Locate the cell with the specified text and output its [X, Y] center coordinate. 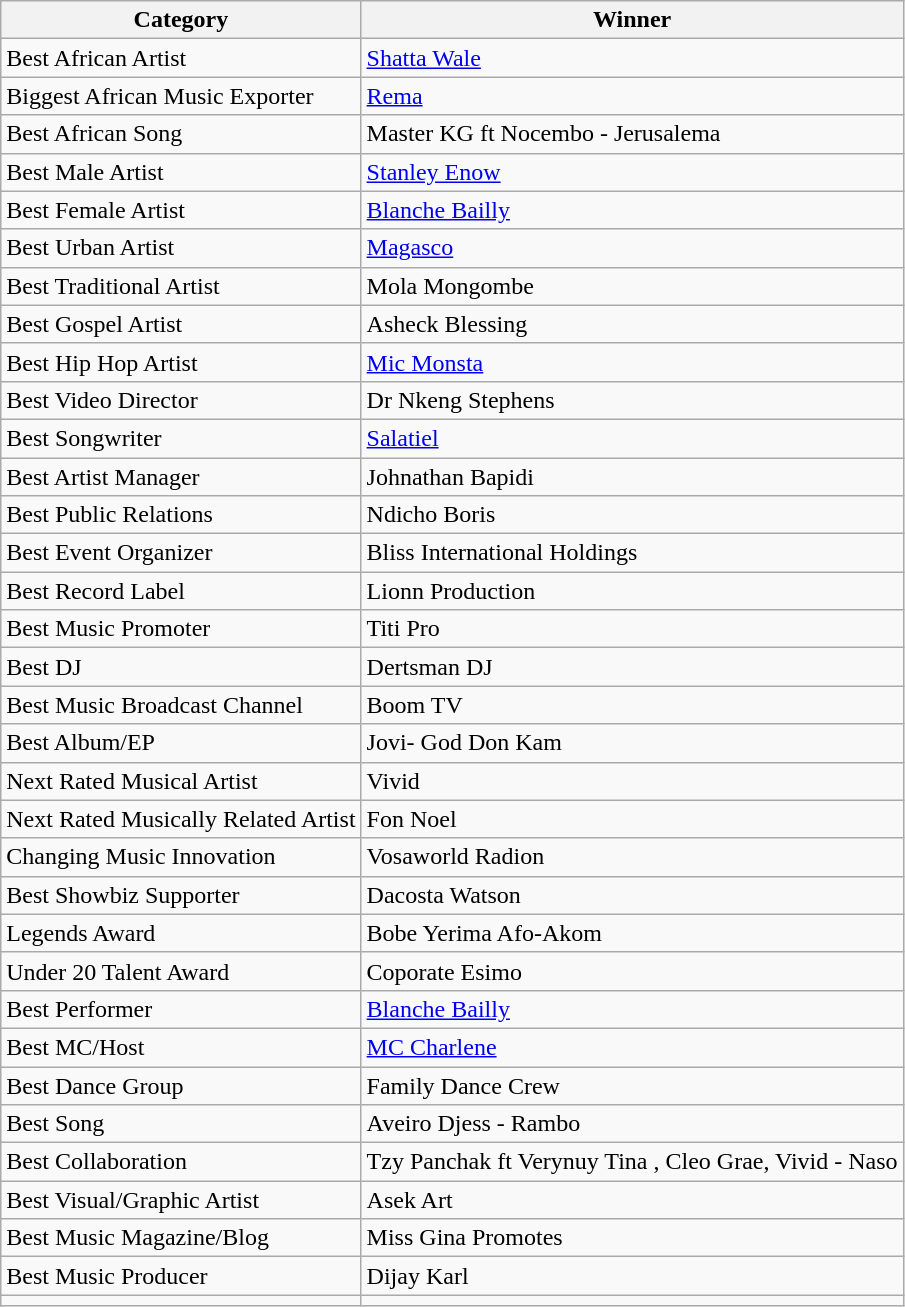
Jovi- God Don Kam [632, 743]
Best Female Artist [181, 210]
Asheck Blessing [632, 324]
Family Dance Crew [632, 1085]
Stanley Enow [632, 172]
Boom TV [632, 705]
Lionn Production [632, 591]
Dacosta Watson [632, 895]
Miss Gina Promotes [632, 1238]
Best Visual/Graphic Artist [181, 1200]
Winner [632, 20]
Best Album/EP [181, 743]
Best DJ [181, 667]
MC Charlene [632, 1047]
Magasco [632, 248]
Best Music Producer [181, 1276]
Bliss International Holdings [632, 553]
Vivid [632, 781]
Bobe Yerima Afo-Akom [632, 933]
Biggest African Music Exporter [181, 96]
Best Performer [181, 1009]
Dijay Karl [632, 1276]
Best Gospel Artist [181, 324]
Best Hip Hop Artist [181, 362]
Changing Music Innovation [181, 857]
Next Rated Musically Related Artist [181, 819]
Best Artist Manager [181, 477]
Rema [632, 96]
Best African Artist [181, 58]
Best Music Promoter [181, 629]
Best Event Organizer [181, 553]
Mola Mongombe [632, 286]
Coporate Esimo [632, 971]
Asek Art [632, 1200]
Best Showbiz Supporter [181, 895]
Best MC/Host [181, 1047]
Best Urban Artist [181, 248]
Salatiel [632, 438]
Best Male Artist [181, 172]
Best Traditional Artist [181, 286]
Shatta Wale [632, 58]
Master KG ft Nocembo - Jerusalema [632, 134]
Best Public Relations [181, 515]
Best Dance Group [181, 1085]
Best Record Label [181, 591]
Aveiro Djess - Rambo [632, 1124]
Fon Noel [632, 819]
Best Song [181, 1124]
Dr Nkeng Stephens [632, 400]
Best Music Broadcast Channel [181, 705]
Legends Award [181, 933]
Best Collaboration [181, 1162]
Category [181, 20]
Vosaworld Radion [632, 857]
Titi Pro [632, 629]
Best Music Magazine/Blog [181, 1238]
Under 20 Talent Award [181, 971]
Next Rated Musical Artist [181, 781]
Ndicho Boris [632, 515]
Best African Song [181, 134]
Mic Monsta [632, 362]
Dertsman DJ [632, 667]
Tzy Panchak ft Verynuy Tina , Cleo Grae, Vivid - Naso [632, 1162]
Best Songwriter [181, 438]
Johnathan Bapidi [632, 477]
Best Video Director [181, 400]
